Identify which cell holds the provided text, then report its [x, y] central coordinate. 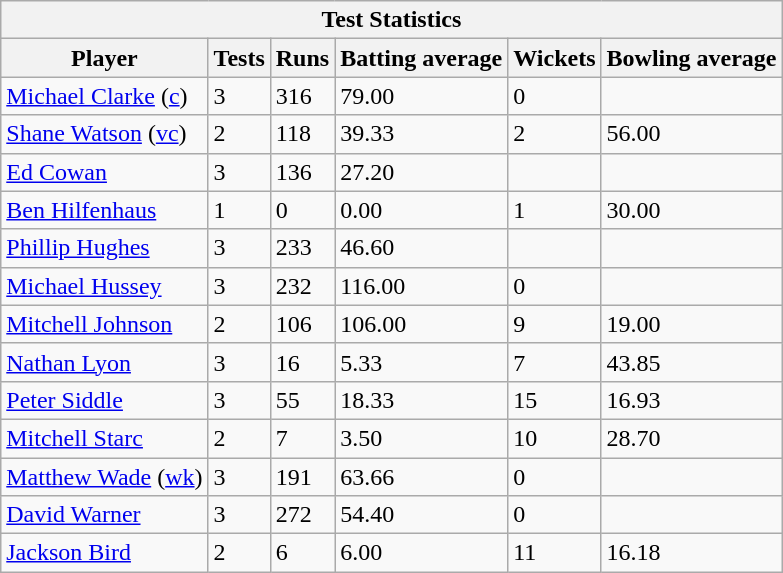
272 [302, 515]
118 [302, 134]
106 [302, 324]
5.33 [422, 362]
Tests [239, 58]
63.66 [422, 477]
Runs [302, 58]
6.00 [422, 553]
54.40 [422, 515]
Matthew Wade (wk) [104, 477]
Jackson Bird [104, 553]
18.33 [422, 400]
Mitchell Johnson [104, 324]
16.93 [692, 400]
Ben Hilfenhaus [104, 210]
191 [302, 477]
106.00 [422, 324]
19.00 [692, 324]
136 [302, 172]
Test Statistics [392, 20]
6 [302, 553]
Batting average [422, 58]
Nathan Lyon [104, 362]
16 [302, 362]
16.18 [692, 553]
27.20 [422, 172]
11 [554, 553]
30.00 [692, 210]
28.70 [692, 438]
15 [554, 400]
Peter Siddle [104, 400]
Mitchell Starc [104, 438]
David Warner [104, 515]
Player [104, 58]
46.60 [422, 248]
Phillip Hughes [104, 248]
9 [554, 324]
43.85 [692, 362]
Michael Clarke (c) [104, 96]
Shane Watson (vc) [104, 134]
79.00 [422, 96]
55 [302, 400]
3.50 [422, 438]
Bowling average [692, 58]
56.00 [692, 134]
232 [302, 286]
Ed Cowan [104, 172]
0.00 [422, 210]
10 [554, 438]
Michael Hussey [104, 286]
233 [302, 248]
39.33 [422, 134]
Wickets [554, 58]
116.00 [422, 286]
316 [302, 96]
